Pinpoint the cell where the given text exists, returning its [x, y] midpoint coordinate. 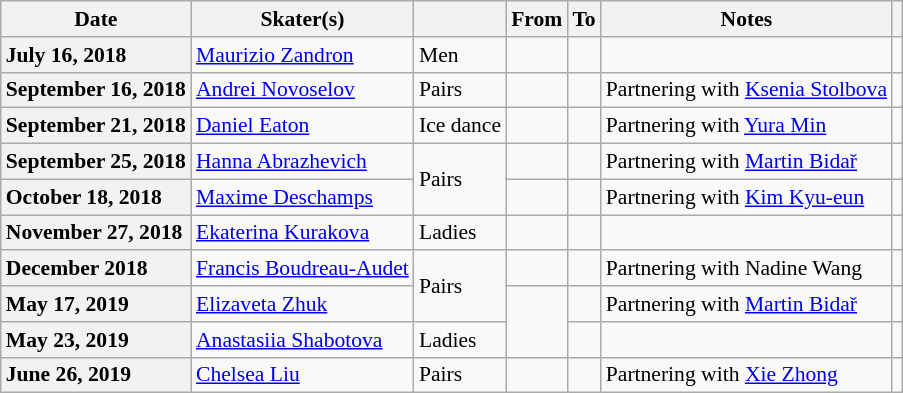
May 23, 2019 [96, 340]
Maxime Deschamps [302, 197]
Skater(s) [302, 19]
Notes [746, 19]
September 21, 2018 [96, 126]
June 26, 2019 [96, 375]
Partnering with Ksenia Stolbova [746, 90]
Hanna Abrazhevich [302, 162]
Anastasiia Shabotova [302, 340]
Partnering with Yura Min [746, 126]
November 27, 2018 [96, 233]
December 2018 [96, 269]
Andrei Novoselov [302, 90]
Ekaterina Kurakova [302, 233]
Chelsea Liu [302, 375]
Partnering with Xie Zhong [746, 375]
Partnering with Nadine Wang [746, 269]
September 25, 2018 [96, 162]
October 18, 2018 [96, 197]
Partnering with Kim Kyu-eun [746, 197]
May 17, 2019 [96, 304]
To [584, 19]
July 16, 2018 [96, 55]
Men [460, 55]
Elizaveta Zhuk [302, 304]
Date [96, 19]
Francis Boudreau-Audet [302, 269]
September 16, 2018 [96, 90]
Daniel Eaton [302, 126]
Ice dance [460, 126]
From [536, 19]
Maurizio Zandron [302, 55]
